Output the (x, y) coordinate of the center of the cell containing the given text.  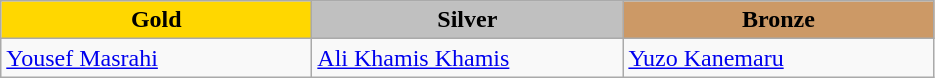
Yousef Masrahi (156, 58)
Silver (468, 20)
Yuzo Kanemaru (778, 58)
Ali Khamis Khamis (468, 58)
Bronze (778, 20)
Gold (156, 20)
